Provide the [x, y] coordinate of the cell's center where the given text is located.  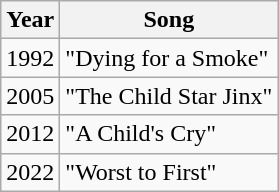
1992 [30, 58]
"Dying for a Smoke" [169, 58]
2005 [30, 96]
"A Child's Cry" [169, 134]
"The Child Star Jinx" [169, 96]
2022 [30, 172]
"Worst to First" [169, 172]
Year [30, 20]
Song [169, 20]
2012 [30, 134]
